Determine the (X, Y) coordinate at the center of the cell enclosing the given text.  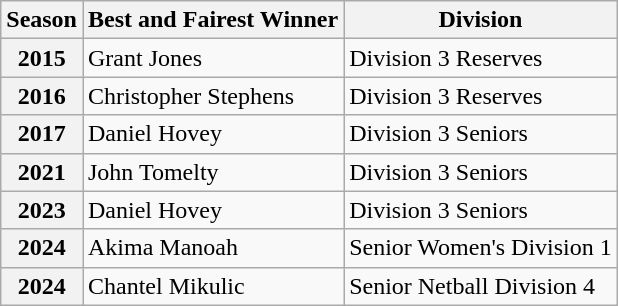
Best and Fairest Winner (212, 20)
John Tomelty (212, 172)
Christopher Stephens (212, 96)
Grant Jones (212, 58)
Chantel Mikulic (212, 286)
2023 (42, 210)
Akima Manoah (212, 248)
2021 (42, 172)
2015 (42, 58)
Senior Netball Division 4 (481, 286)
2017 (42, 134)
Division (481, 20)
2016 (42, 96)
Season (42, 20)
Senior Women's Division 1 (481, 248)
